Return the [x, y] coordinate for the center point of the cell that contains the specified text.  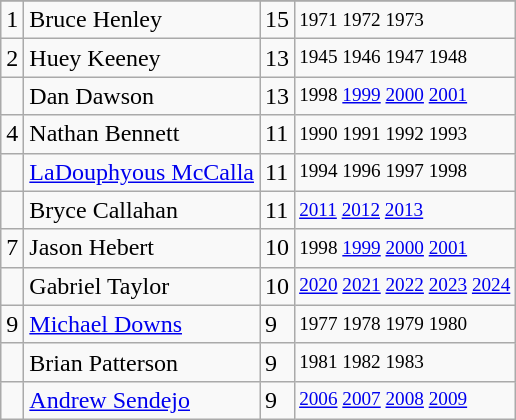
Brian Patterson [142, 362]
1990 1991 1992 1993 [405, 134]
Dan Dawson [142, 96]
Huey Keeney [142, 58]
1981 1982 1983 [405, 362]
Nathan Bennett [142, 134]
2020 2021 2022 2023 2024 [405, 286]
1977 1978 1979 1980 [405, 324]
LaDouphyous McCalla [142, 172]
1 [12, 20]
4 [12, 134]
15 [278, 20]
2011 2012 2013 [405, 210]
1971 1972 1973 [405, 20]
Bryce Callahan [142, 210]
Bruce Henley [142, 20]
1945 1946 1947 1948 [405, 58]
2 [12, 58]
2006 2007 2008 2009 [405, 400]
Andrew Sendejo [142, 400]
Gabriel Taylor [142, 286]
Michael Downs [142, 324]
7 [12, 248]
1994 1996 1997 1998 [405, 172]
Jason Hebert [142, 248]
